Return (x, y) of the center of cell containing provided text 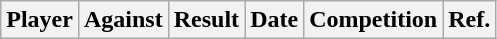
Date (274, 20)
Against (123, 20)
Competition (374, 20)
Player (40, 20)
Ref. (470, 20)
Result (206, 20)
